Scan for the cell matching the given text and deliver its (x, y) coordinate at center. 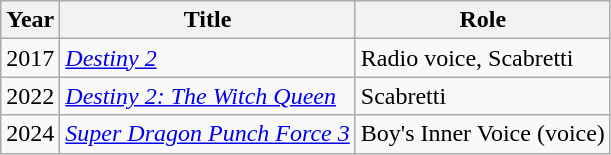
Destiny 2: The Witch Queen (208, 96)
Super Dragon Punch Force 3 (208, 134)
Year (30, 20)
2017 (30, 58)
Boy's Inner Voice (voice) (482, 134)
2024 (30, 134)
Radio voice, Scabretti (482, 58)
Role (482, 20)
Title (208, 20)
Scabretti (482, 96)
2022 (30, 96)
Destiny 2 (208, 58)
